Return the (x, y) coordinate for the center point of the cell that contains the specified text.  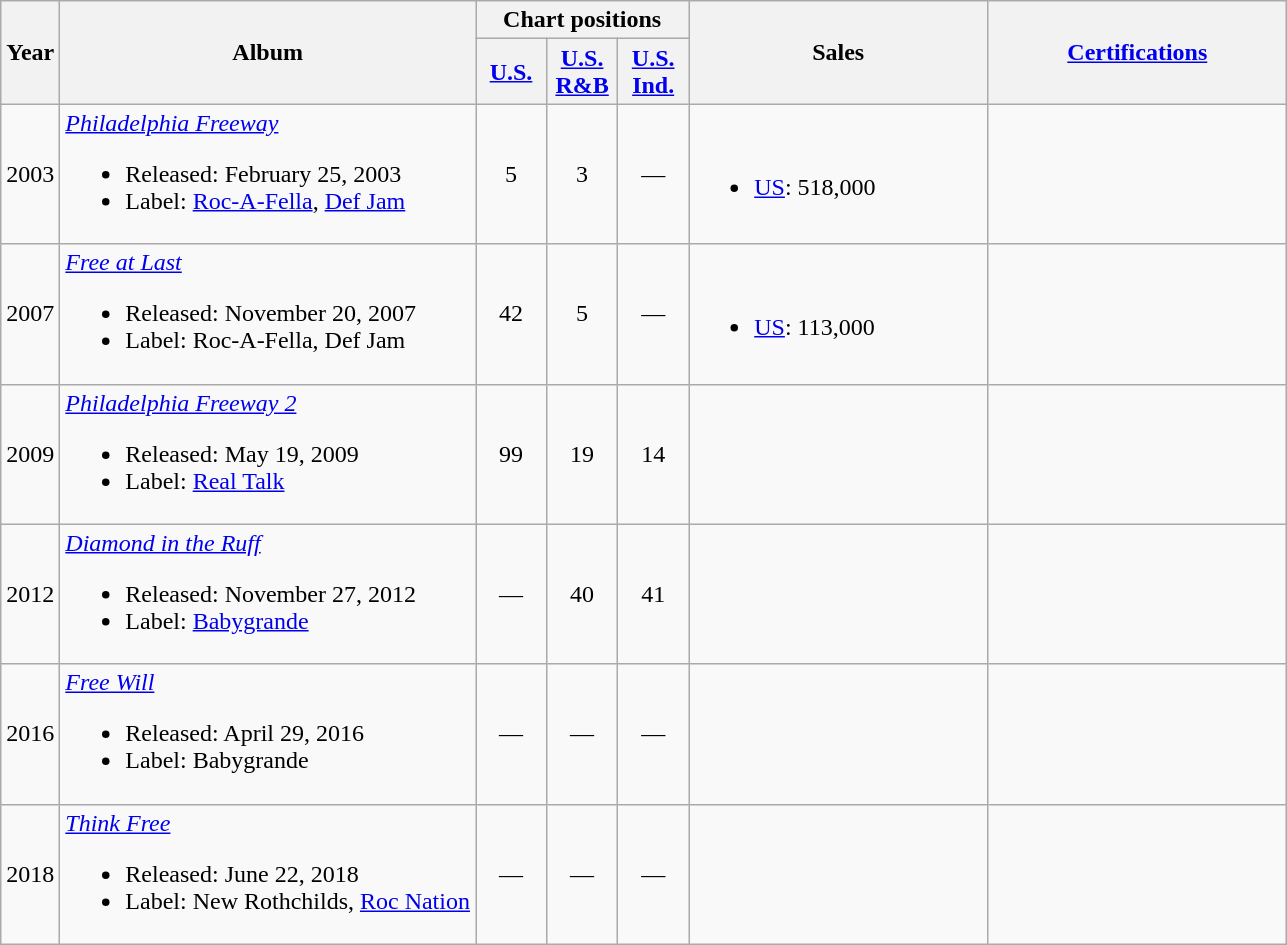
US: 518,000 (838, 174)
3 (582, 174)
2012 (30, 594)
Philadelphia FreewayReleased: February 25, 2003Label: Roc-A-Fella, Def Jam (268, 174)
Free WillReleased: April 29, 2016Label: Babygrande (268, 734)
42 (512, 314)
U.S. Ind. (654, 72)
U.S. (512, 72)
Year (30, 52)
Certifications (1138, 52)
Free at LastReleased: November 20, 2007Label: Roc-A-Fella, Def Jam (268, 314)
2016 (30, 734)
Chart positions (582, 20)
2018 (30, 874)
U.S. R&B (582, 72)
Sales (838, 52)
Album (268, 52)
99 (512, 454)
2009 (30, 454)
2003 (30, 174)
Think FreeReleased: June 22, 2018Label: New Rothchilds, Roc Nation (268, 874)
Philadelphia Freeway 2Released: May 19, 2009Label: Real Talk (268, 454)
US: 113,000 (838, 314)
19 (582, 454)
14 (654, 454)
2007 (30, 314)
40 (582, 594)
Diamond in the RuffReleased: November 27, 2012Label: Babygrande (268, 594)
41 (654, 594)
